Provide the (X, Y) coordinate of the cell's center where the given text is located.  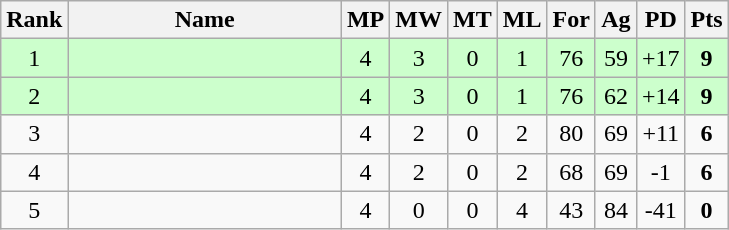
ML (522, 20)
59 (616, 58)
5 (34, 210)
43 (571, 210)
For (571, 20)
PD (660, 20)
+17 (660, 58)
62 (616, 96)
84 (616, 210)
Rank (34, 20)
Pts (706, 20)
80 (571, 134)
-1 (660, 172)
MT (473, 20)
MP (365, 20)
+11 (660, 134)
Ag (616, 20)
MW (419, 20)
+14 (660, 96)
Name (205, 20)
68 (571, 172)
-41 (660, 210)
